Provide the [x, y] coordinate of the cell's center where the given text is located.  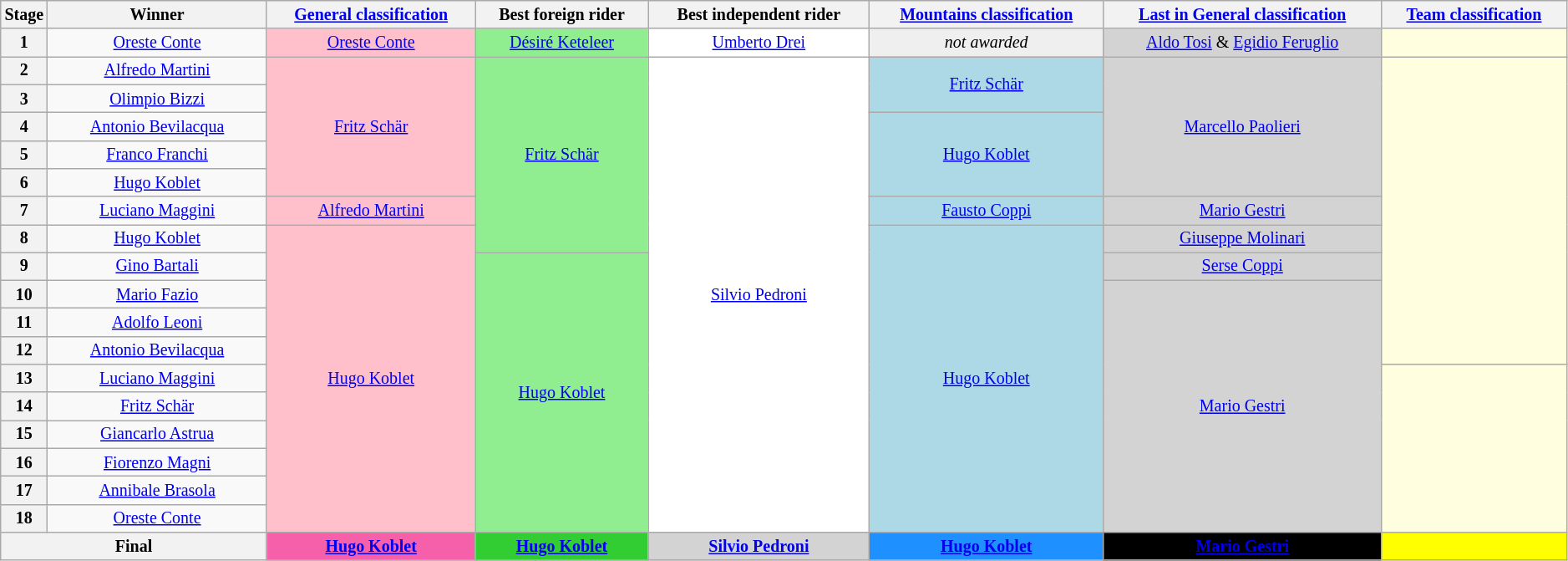
General classification [371, 15]
Franco Franchi [157, 154]
Gino Bartali [157, 266]
Fiorenzo Magni [157, 463]
Stage [24, 15]
Giuseppe Molinari [1243, 239]
Umberto Drei [759, 43]
17 [24, 490]
Désiré Keteleer [561, 43]
10 [24, 294]
Mario Fazio [157, 294]
Marcello Paolieri [1243, 127]
16 [24, 463]
9 [24, 266]
Fausto Coppi [987, 211]
Best independent rider [759, 15]
not awarded [987, 43]
1 [24, 43]
12 [24, 351]
Team classification [1474, 15]
14 [24, 406]
Giancarlo Astrua [157, 435]
Last in General classification [1243, 15]
5 [24, 154]
Aldo Tosi & Egidio Feruglio [1243, 43]
2 [24, 70]
Olimpio Bizzi [157, 99]
Mountains classification [987, 15]
8 [24, 239]
Serse Coppi [1243, 266]
Annibale Brasola [157, 490]
11 [24, 323]
Best foreign rider [561, 15]
7 [24, 211]
15 [24, 435]
4 [24, 127]
13 [24, 378]
Final [134, 547]
3 [24, 99]
Winner [157, 15]
18 [24, 518]
Adolfo Leoni [157, 323]
6 [24, 182]
